Extract the [x, y] coordinate from the center of the cell holding the provided text.  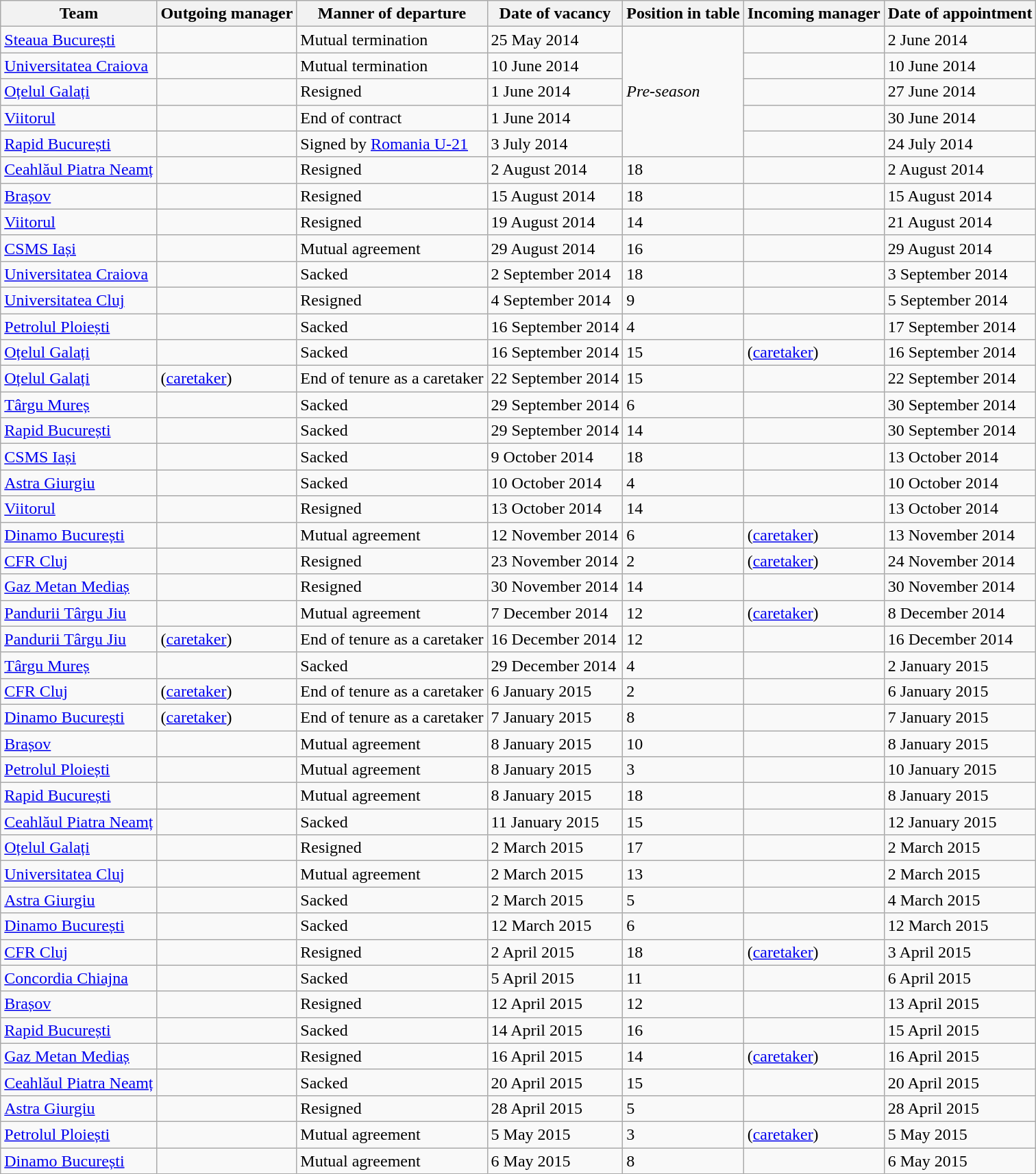
Signed by Romania U-21 [392, 144]
11 January 2015 [555, 822]
25 May 2014 [555, 40]
2 September 2014 [555, 274]
10 January 2015 [960, 770]
13 November 2014 [960, 535]
Team [79, 14]
6 April 2015 [960, 978]
Date of appointment [960, 14]
Manner of departure [392, 14]
End of contract [392, 118]
13 April 2015 [960, 1004]
8 December 2014 [960, 613]
23 November 2014 [555, 561]
15 April 2015 [960, 1030]
Incoming manager [814, 14]
2 April 2015 [555, 952]
11 [683, 978]
19 August 2014 [555, 222]
29 December 2014 [555, 665]
14 April 2015 [555, 1030]
5 September 2014 [960, 300]
Position in table [683, 14]
27 June 2014 [960, 92]
12 April 2015 [555, 1004]
13 [683, 874]
10 [683, 743]
30 June 2014 [960, 118]
Steaua București [79, 40]
21 August 2014 [960, 222]
2 January 2015 [960, 665]
Outgoing manager [227, 14]
2 June 2014 [960, 40]
Date of vacancy [555, 14]
24 November 2014 [960, 561]
17 September 2014 [960, 327]
3 September 2014 [960, 274]
Pre-season [683, 92]
24 July 2014 [960, 144]
4 September 2014 [555, 300]
9 [683, 300]
9 October 2014 [555, 457]
3 April 2015 [960, 952]
3 July 2014 [555, 144]
4 March 2015 [960, 900]
Concordia Chiajna [79, 978]
12 January 2015 [960, 822]
5 April 2015 [555, 978]
17 [683, 848]
12 November 2014 [555, 535]
7 December 2014 [555, 613]
